Output the [x, y] coordinate of the center of the cell containing the given text.  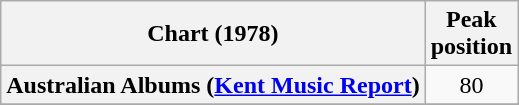
80 [471, 85]
Australian Albums (Kent Music Report) [213, 85]
Chart (1978) [213, 34]
Peakposition [471, 34]
